Extract the [x, y] coordinate from the center of the cell holding the provided text.  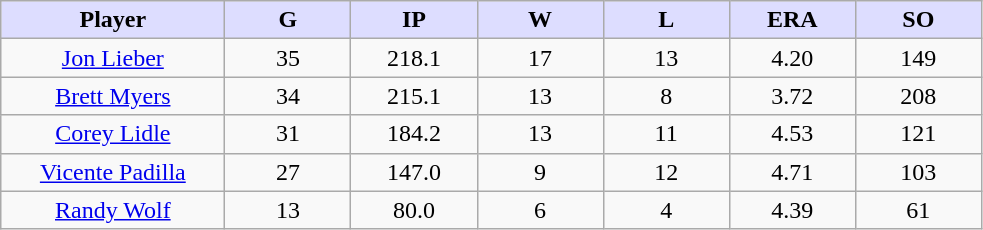
9 [540, 172]
61 [918, 210]
SO [918, 20]
L [666, 20]
27 [288, 172]
121 [918, 134]
17 [540, 58]
Vicente Padilla [113, 172]
208 [918, 96]
34 [288, 96]
Jon Lieber [113, 58]
4.71 [792, 172]
ERA [792, 20]
4.53 [792, 134]
8 [666, 96]
184.2 [414, 134]
Brett Myers [113, 96]
103 [918, 172]
80.0 [414, 210]
6 [540, 210]
G [288, 20]
215.1 [414, 96]
31 [288, 134]
218.1 [414, 58]
Corey Lidle [113, 134]
12 [666, 172]
147.0 [414, 172]
W [540, 20]
149 [918, 58]
4 [666, 210]
Player [113, 20]
11 [666, 134]
4.39 [792, 210]
4.20 [792, 58]
3.72 [792, 96]
35 [288, 58]
IP [414, 20]
Randy Wolf [113, 210]
